Return the (X, Y) coordinate for the center point of the cell that contains the specified text.  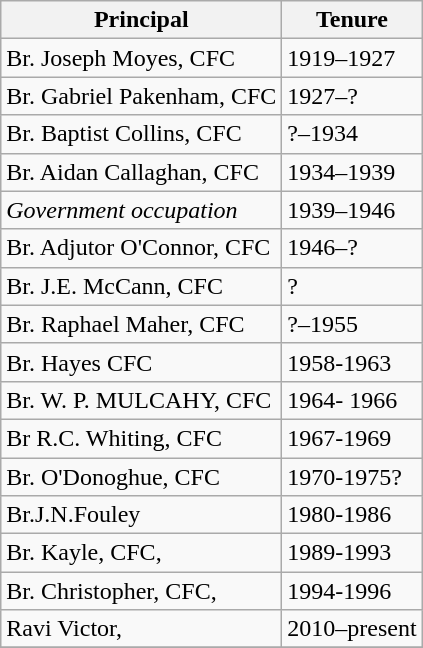
Br. Hayes CFC (142, 362)
1970-1975? (352, 477)
Br. Adjutor O'Connor, CFC (142, 248)
Br R.C. Whiting, CFC (142, 438)
1994-1996 (352, 591)
1939–1946 (352, 210)
Br. Raphael Maher, CFC (142, 324)
Br. Baptist Collins, CFC (142, 134)
Br. Kayle, CFC, (142, 553)
1964- 1966 (352, 400)
Principal (142, 20)
Br. Christopher, CFC, (142, 591)
1980-1986 (352, 515)
Br. Gabriel Pakenham, CFC (142, 96)
Br. W. P. MULCAHY, CFC (142, 400)
?–1955 (352, 324)
1989-1993 (352, 553)
Br.J.N.Fouley (142, 515)
?–1934 (352, 134)
Tenure (352, 20)
Br. J.E. McCann, CFC (142, 286)
Br. Aidan Callaghan, CFC (142, 172)
1946–? (352, 248)
Government occupation (142, 210)
2010–present (352, 629)
1927–? (352, 96)
Br. Joseph Moyes, CFC (142, 58)
1934–1939 (352, 172)
? (352, 286)
1967-1969 (352, 438)
1919–1927 (352, 58)
Ravi Victor, (142, 629)
1958-1963 (352, 362)
Br. O'Donoghue, CFC (142, 477)
